Pinpoint the cell where the given text exists, returning its [X, Y] midpoint coordinate. 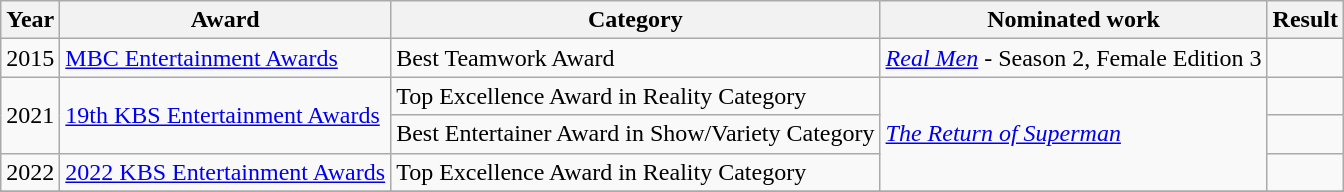
2022 KBS Entertainment Awards [226, 172]
MBC Entertainment Awards [226, 58]
The Return of Superman [1074, 134]
Category [636, 20]
19th KBS Entertainment Awards [226, 115]
2022 [30, 172]
Nominated work [1074, 20]
Award [226, 20]
Result [1305, 20]
Best Teamwork Award [636, 58]
Best Entertainer Award in Show/Variety Category [636, 134]
Real Men - Season 2, Female Edition 3 [1074, 58]
2015 [30, 58]
2021 [30, 115]
Year [30, 20]
